Return the (x, y) coordinate for the center point of the cell that contains the specified text.  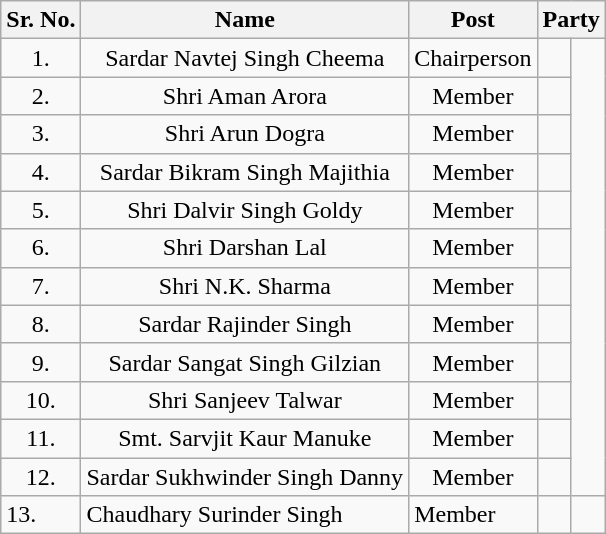
12. (41, 477)
2. (41, 96)
1. (41, 58)
Shri Arun Dogra (245, 134)
Shri Aman Arora (245, 96)
8. (41, 324)
5. (41, 210)
Chaudhary Surinder Singh (245, 515)
Sr. No. (41, 20)
Shri Darshan Lal (245, 248)
7. (41, 286)
Smt. Sarvjit Kaur Manuke (245, 438)
13. (41, 515)
Sardar Sangat Singh Gilzian (245, 362)
4. (41, 172)
Party (571, 20)
9. (41, 362)
Name (245, 20)
Post (473, 20)
Shri Dalvir Singh Goldy (245, 210)
Sardar Navtej Singh Cheema (245, 58)
3. (41, 134)
Shri N.K. Sharma (245, 286)
Chairperson (473, 58)
6. (41, 248)
Sardar Bikram Singh Majithia (245, 172)
Shri Sanjeev Talwar (245, 400)
11. (41, 438)
Sardar Sukhwinder Singh Danny (245, 477)
10. (41, 400)
Sardar Rajinder Singh (245, 324)
